Provide the (x, y) coordinate of the cell's center where the given text is located.  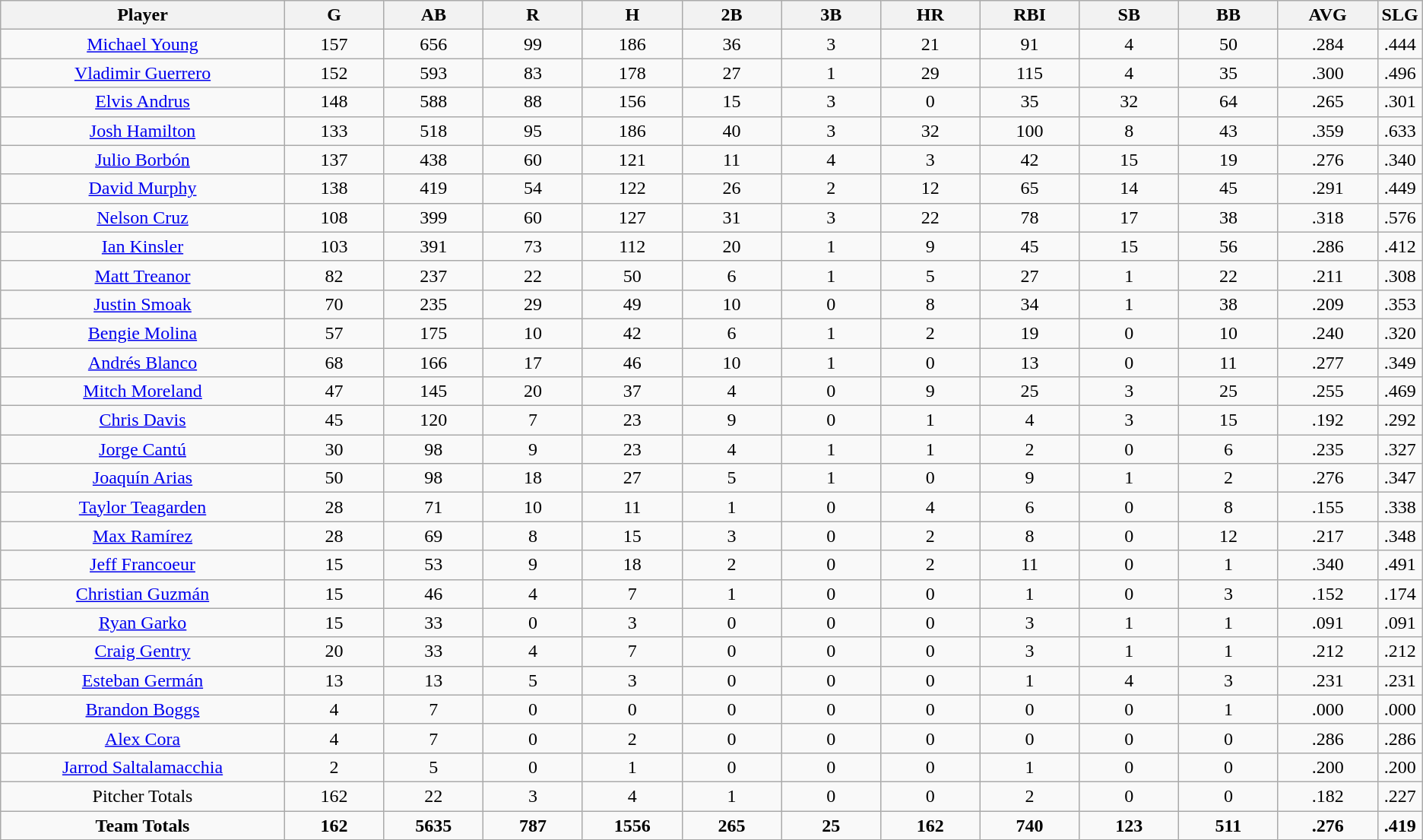
656 (433, 44)
103 (334, 246)
.301 (1400, 102)
1556 (632, 825)
.255 (1327, 391)
.469 (1400, 391)
71 (433, 507)
.419 (1400, 825)
83 (534, 73)
.496 (1400, 73)
145 (433, 391)
Nelson Cruz (143, 217)
54 (534, 189)
.308 (1400, 275)
.349 (1400, 363)
.155 (1327, 507)
David Murphy (143, 189)
237 (433, 275)
.449 (1400, 189)
.444 (1400, 44)
37 (632, 391)
Craig Gentry (143, 651)
Joaquín Arias (143, 478)
Chris Davis (143, 420)
Alex Cora (143, 738)
148 (334, 102)
G (334, 15)
H (632, 15)
Ian Kinsler (143, 246)
Vladimir Guerrero (143, 73)
Taylor Teagarden (143, 507)
Josh Hamilton (143, 131)
152 (334, 73)
108 (334, 217)
Julio Borbón (143, 160)
Player (143, 15)
5635 (433, 825)
.182 (1327, 796)
.277 (1327, 363)
Esteban Germán (143, 680)
47 (334, 391)
26 (731, 189)
127 (632, 217)
.240 (1327, 333)
.348 (1400, 536)
78 (1029, 217)
.211 (1327, 275)
Christian Guzmán (143, 594)
787 (534, 825)
.265 (1327, 102)
.235 (1327, 449)
68 (334, 363)
100 (1029, 131)
Justin Smoak (143, 304)
.300 (1327, 73)
Pitcher Totals (143, 796)
49 (632, 304)
178 (632, 73)
95 (534, 131)
157 (334, 44)
2B (731, 15)
BB (1228, 15)
.291 (1327, 189)
99 (534, 44)
265 (731, 825)
.174 (1400, 594)
156 (632, 102)
SLG (1400, 15)
.152 (1327, 594)
Michael Young (143, 44)
3B (832, 15)
115 (1029, 73)
.347 (1400, 478)
.192 (1327, 420)
30 (334, 449)
138 (334, 189)
.217 (1327, 536)
Jorge Cantú (143, 449)
511 (1228, 825)
588 (433, 102)
.292 (1400, 420)
.320 (1400, 333)
.412 (1400, 246)
91 (1029, 44)
56 (1228, 246)
Andrés Blanco (143, 363)
166 (433, 363)
Jarrod Saltalamacchia (143, 767)
.359 (1327, 131)
82 (334, 275)
123 (1130, 825)
70 (334, 304)
.227 (1400, 796)
64 (1228, 102)
Bengie Molina (143, 333)
.318 (1327, 217)
518 (433, 131)
137 (334, 160)
.353 (1400, 304)
Mitch Moreland (143, 391)
SB (1130, 15)
31 (731, 217)
Matt Treanor (143, 275)
133 (334, 131)
112 (632, 246)
Max Ramírez (143, 536)
AB (433, 15)
73 (534, 246)
69 (433, 536)
65 (1029, 189)
Brandon Boggs (143, 709)
34 (1029, 304)
399 (433, 217)
88 (534, 102)
.338 (1400, 507)
593 (433, 73)
235 (433, 304)
RBI (1029, 15)
AVG (1327, 15)
Elvis Andrus (143, 102)
14 (1130, 189)
.284 (1327, 44)
175 (433, 333)
Ryan Garko (143, 623)
57 (334, 333)
120 (433, 420)
.327 (1400, 449)
40 (731, 131)
740 (1029, 825)
43 (1228, 131)
HR (930, 15)
419 (433, 189)
36 (731, 44)
438 (433, 160)
Team Totals (143, 825)
.576 (1400, 217)
121 (632, 160)
122 (632, 189)
.209 (1327, 304)
.633 (1400, 131)
391 (433, 246)
Jeff Francoeur (143, 565)
R (534, 15)
.491 (1400, 565)
21 (930, 44)
53 (433, 565)
